Identify which cell holds the provided text, then report its (x, y) central coordinate. 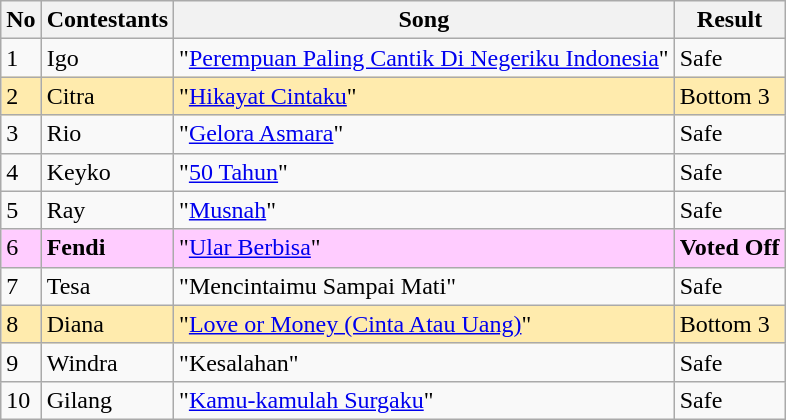
Windra (107, 362)
"Kamu-kamulah Surgaku" (424, 400)
"Love or Money (Cinta Atau Uang)" (424, 324)
Fendi (107, 248)
Keyko (107, 172)
Contestants (107, 20)
4 (21, 172)
Igo (107, 58)
"Mencintaimu Sampai Mati" (424, 286)
No (21, 20)
"Hikayat Cintaku" (424, 96)
"Ular Berbisa" (424, 248)
"Musnah" (424, 210)
Song (424, 20)
5 (21, 210)
"Perempuan Paling Cantik Di Negeriku Indonesia" (424, 58)
2 (21, 96)
Citra (107, 96)
7 (21, 286)
Tesa (107, 286)
"Gelora Asmara" (424, 134)
9 (21, 362)
"50 Tahun" (424, 172)
Rio (107, 134)
"Kesalahan" (424, 362)
10 (21, 400)
3 (21, 134)
1 (21, 58)
Diana (107, 324)
Gilang (107, 400)
Result (730, 20)
Voted Off (730, 248)
6 (21, 248)
8 (21, 324)
Ray (107, 210)
